Scan for the cell matching the given text and deliver its (X, Y) coordinate at center. 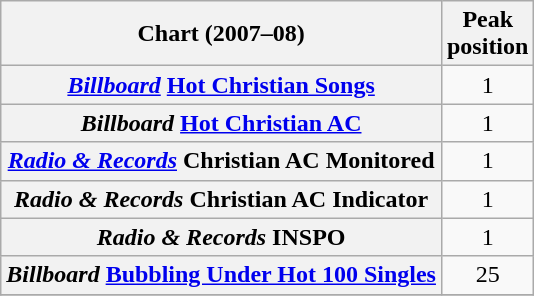
25 (487, 275)
Radio & Records Christian AC Monitored (222, 161)
Billboard Bubbling Under Hot 100 Singles (222, 275)
Radio & Records Christian AC Indicator (222, 199)
Radio & Records INSPO (222, 237)
Chart (2007–08) (222, 34)
Peakposition (487, 34)
Billboard Hot Christian Songs (222, 85)
Billboard Hot Christian AC (222, 123)
